Detect which cell encompasses the target text, then output its [x, y] center coordinate. 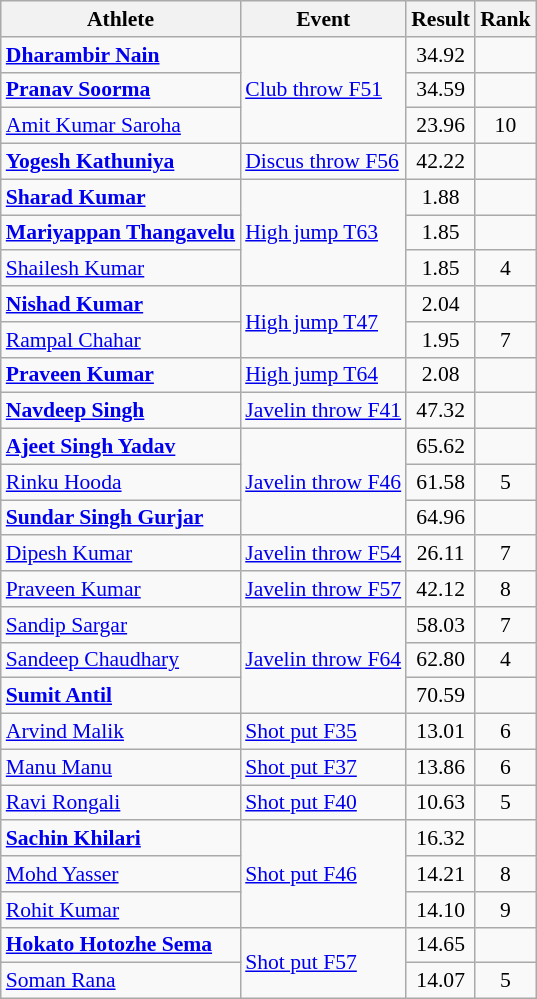
Rohit Kumar [120, 910]
Discus throw F56 [323, 162]
65.62 [440, 447]
Athlete [120, 19]
Shot put F37 [323, 767]
Javelin throw F41 [323, 411]
Navdeep Singh [120, 411]
Mariyappan Thangavelu [120, 233]
26.11 [440, 554]
Sachin Khilari [120, 839]
High jump T64 [323, 375]
47.32 [440, 411]
Shot put F57 [323, 962]
61.58 [440, 482]
High jump T47 [323, 322]
Mohd Yasser [120, 874]
Shailesh Kumar [120, 269]
13.86 [440, 767]
14.65 [440, 945]
Rank [506, 19]
34.92 [440, 55]
9 [506, 910]
70.59 [440, 696]
Sumit Antil [120, 696]
Sundar Singh Gurjar [120, 518]
Javelin throw F57 [323, 589]
Javelin throw F64 [323, 660]
Shot put F40 [323, 803]
Sandeep Chaudhary [120, 660]
Yogesh Kathuniya [120, 162]
13.01 [440, 732]
Shot put F35 [323, 732]
Rinku Hooda [120, 482]
Javelin throw F46 [323, 482]
42.22 [440, 162]
14.10 [440, 910]
62.80 [440, 660]
Amit Kumar Saroha [120, 126]
Rampal Chahar [120, 340]
16.32 [440, 839]
Result [440, 19]
Hokato Hotozhe Sema [120, 945]
Sharad Kumar [120, 197]
Shot put F46 [323, 874]
High jump T63 [323, 232]
Ajeet Singh Yadav [120, 447]
1.95 [440, 340]
Soman Rana [120, 981]
2.04 [440, 304]
10 [506, 126]
2.08 [440, 375]
Club throw F51 [323, 90]
Dharambir Nain [120, 55]
10.63 [440, 803]
14.21 [440, 874]
Event [323, 19]
23.96 [440, 126]
58.03 [440, 625]
Ravi Rongali [120, 803]
1.88 [440, 197]
Pranav Soorma [120, 90]
Dipesh Kumar [120, 554]
34.59 [440, 90]
14.07 [440, 981]
Nishad Kumar [120, 304]
Arvind Malik [120, 732]
Manu Manu [120, 767]
Javelin throw F54 [323, 554]
Sandip Sargar [120, 625]
42.12 [440, 589]
64.96 [440, 518]
